Output the [X, Y] coordinate of the center of the cell containing the given text.  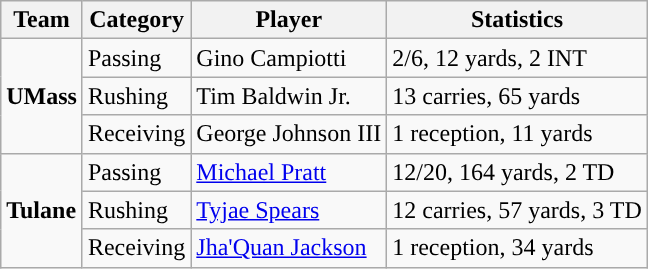
Statistics [518, 20]
Tim Baldwin Jr. [289, 96]
Tulane [42, 210]
Michael Pratt [289, 172]
Category [136, 20]
12 carries, 57 yards, 3 TD [518, 210]
Team [42, 20]
1 reception, 11 yards [518, 134]
13 carries, 65 yards [518, 96]
Tyjae Spears [289, 210]
Gino Campiotti [289, 58]
Player [289, 20]
12/20, 164 yards, 2 TD [518, 172]
George Johnson III [289, 134]
Jha'Quan Jackson [289, 248]
2/6, 12 yards, 2 INT [518, 58]
UMass [42, 96]
1 reception, 34 yards [518, 248]
